From the cell containing the given text, extract its center point as (x, y) coordinate. 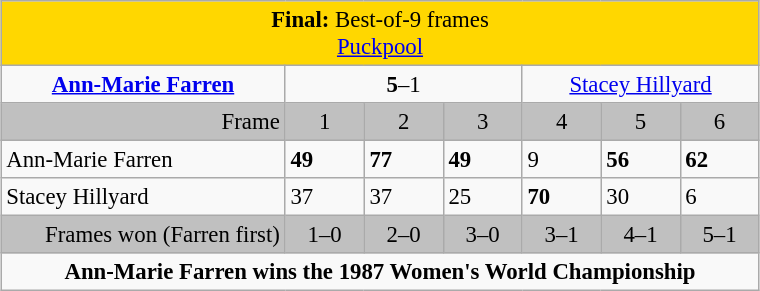
62 (720, 160)
30 (640, 197)
5 (640, 122)
9 (562, 160)
3–1 (562, 235)
Frame (143, 122)
2 (404, 122)
25 (482, 197)
70 (562, 197)
56 (640, 160)
Final: Best-of-9 framesPuckpool (380, 34)
3 (482, 122)
4–1 (640, 235)
Frames won (Farren first) (143, 235)
77 (404, 160)
1–0 (324, 235)
1 (324, 122)
3–0 (482, 235)
4 (562, 122)
2–0 (404, 235)
